For the text-containing cell, return its midpoint in (X, Y) coordinate format. 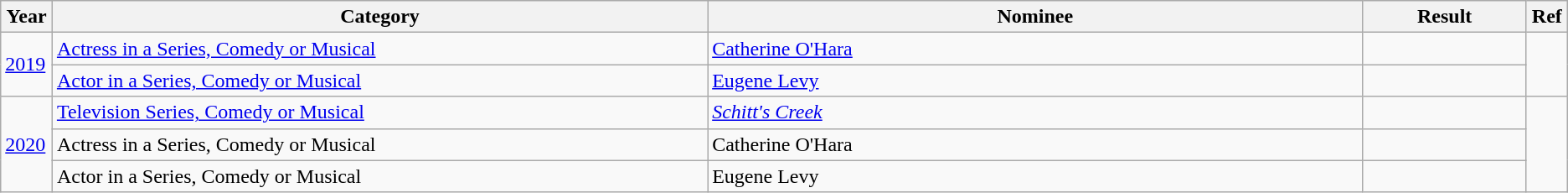
Television Series, Comedy or Musical (379, 112)
2020 (27, 144)
Schitt's Creek (1035, 112)
Ref (1546, 17)
2019 (27, 65)
Result (1445, 17)
Nominee (1035, 17)
Year (27, 17)
Category (379, 17)
